Locate the cell with the specified text and output its [x, y] center coordinate. 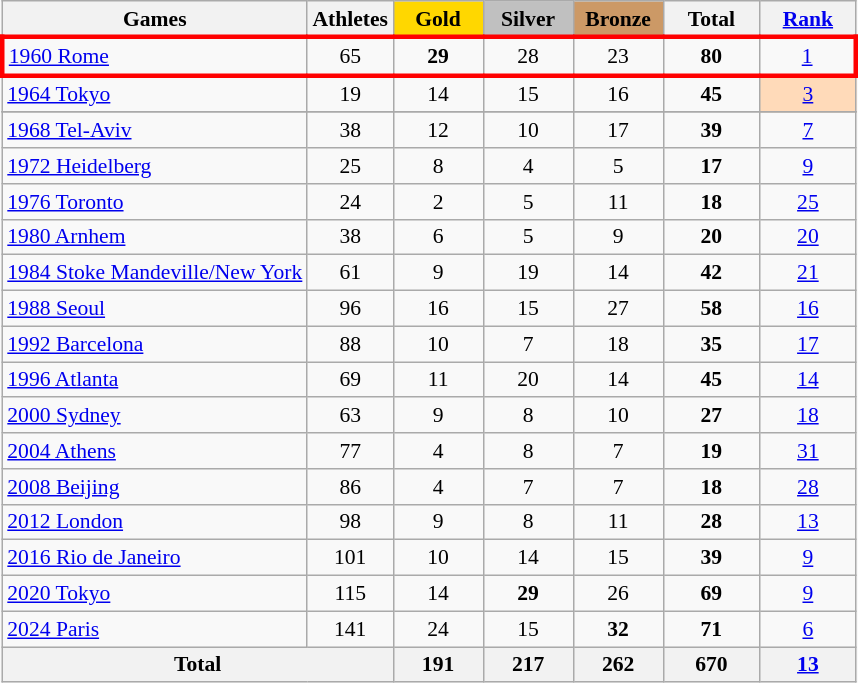
1984 Stoke Mandeville/New York [154, 273]
32 [618, 629]
35 [712, 344]
96 [350, 309]
670 [712, 665]
1980 Arnhem [154, 237]
80 [712, 56]
1968 Tel-Aviv [154, 131]
2004 Athens [154, 451]
2024 Paris [154, 629]
1976 Toronto [154, 202]
Athletes [350, 19]
Bronze [618, 19]
101 [350, 558]
1964 Tokyo [154, 94]
12 [438, 131]
21 [808, 273]
115 [350, 594]
Rank [808, 19]
63 [350, 416]
1972 Heidelberg [154, 166]
Games [154, 19]
2 [438, 202]
217 [528, 665]
141 [350, 629]
26 [618, 594]
58 [712, 309]
262 [618, 665]
Gold [438, 19]
1996 Atlanta [154, 380]
191 [438, 665]
77 [350, 451]
88 [350, 344]
2012 London [154, 522]
1992 Barcelona [154, 344]
86 [350, 487]
Silver [528, 19]
2016 Rio de Janeiro [154, 558]
98 [350, 522]
1 [808, 56]
61 [350, 273]
42 [712, 273]
1988 Seoul [154, 309]
2020 Tokyo [154, 594]
71 [712, 629]
31 [808, 451]
2000 Sydney [154, 416]
3 [808, 94]
23 [618, 56]
65 [350, 56]
2008 Beijing [154, 487]
1960 Rome [154, 56]
